Identify which cell holds the provided text, then report its (X, Y) central coordinate. 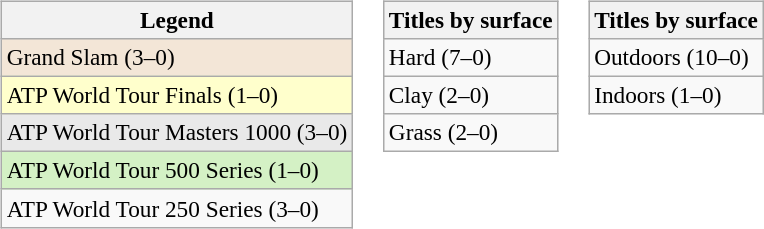
Hard (7–0) (470, 57)
Clay (2–0) (470, 95)
Grand Slam (3–0) (176, 57)
ATP World Tour 250 Series (3–0) (176, 208)
ATP World Tour Masters 1000 (3–0) (176, 133)
Outdoors (10–0) (676, 57)
Grass (2–0) (470, 133)
ATP World Tour Finals (1–0) (176, 95)
Indoors (1–0) (676, 95)
Legend (176, 20)
ATP World Tour 500 Series (1–0) (176, 171)
